Capture the cell that displays the provided text and extract its (x, y) central coordinate. 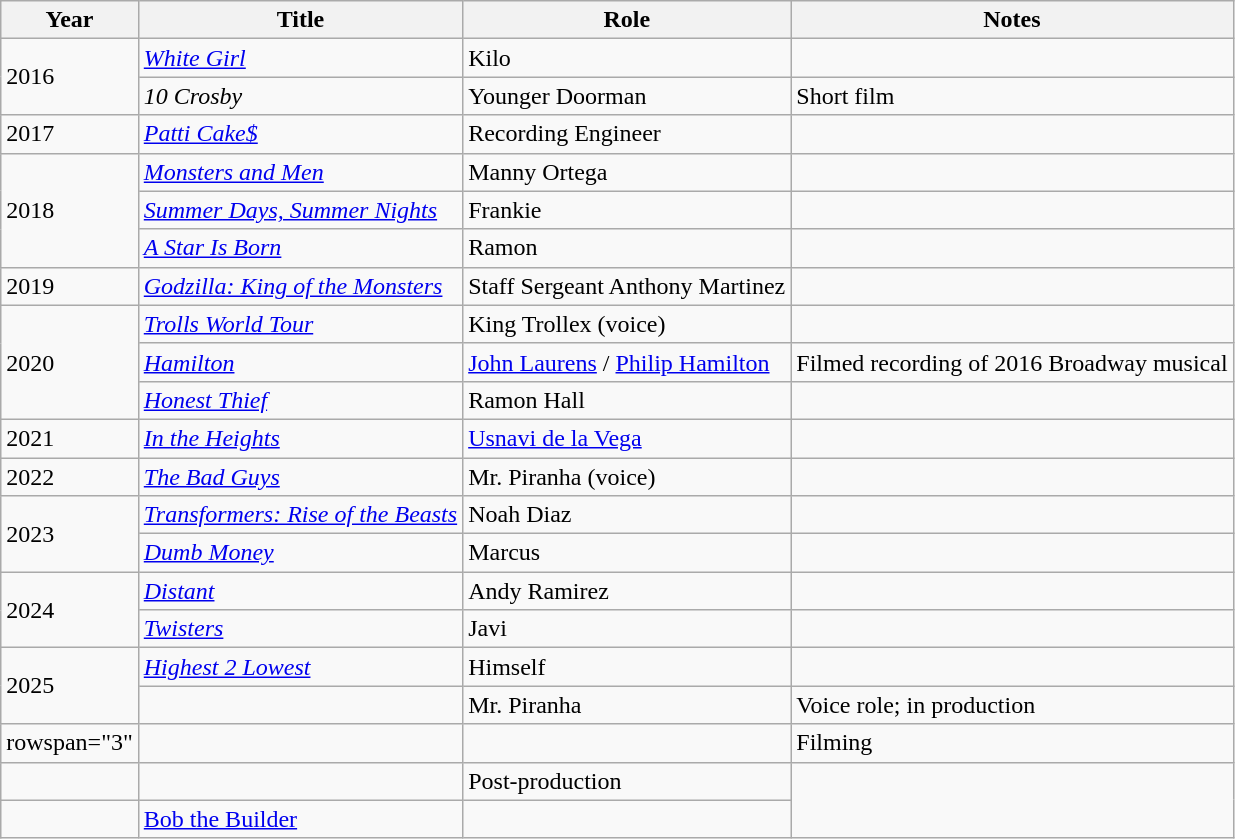
2024 (70, 610)
Twisters (300, 629)
Mr. Piranha (627, 705)
Frankie (627, 210)
Hamilton (300, 362)
Mr. Piranha (voice) (627, 477)
White Girl (300, 58)
2017 (70, 134)
2018 (70, 210)
Year (70, 20)
Bob the Builder (300, 819)
2020 (70, 362)
Distant (300, 591)
Usnavi de la Vega (627, 438)
2019 (70, 286)
2022 (70, 477)
In the Heights (300, 438)
Voice role; in production (1012, 705)
2025 (70, 686)
Patti Cake$ (300, 134)
Younger Doorman (627, 96)
Kilo (627, 58)
Notes (1012, 20)
Summer Days, Summer Nights (300, 210)
The Bad Guys (300, 477)
10 Crosby (300, 96)
Highest 2 Lowest (300, 667)
Staff Sergeant Anthony Martinez (627, 286)
Marcus (627, 553)
Recording Engineer (627, 134)
Transformers: Rise of the Beasts (300, 515)
2016 (70, 77)
2021 (70, 438)
Ramon Hall (627, 400)
Post-production (627, 781)
King Trollex (voice) (627, 324)
2023 (70, 534)
rowspan="3" (70, 743)
Role (627, 20)
John Laurens / Philip Hamilton (627, 362)
Andy Ramirez (627, 591)
Ramon (627, 248)
Title (300, 20)
Noah Diaz (627, 515)
Godzilla: King of the Monsters (300, 286)
Honest Thief (300, 400)
Monsters and Men (300, 172)
Filmed recording of 2016 Broadway musical (1012, 362)
Trolls World Tour (300, 324)
Dumb Money (300, 553)
Manny Ortega (627, 172)
Himself (627, 667)
Filming (1012, 743)
Javi (627, 629)
A Star Is Born (300, 248)
Short film (1012, 96)
